Find where the given text appears and provide that cell's center as (X, Y) coordinate. 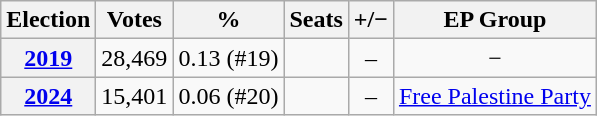
2024 (48, 96)
Votes (134, 20)
Election (48, 20)
28,469 (134, 58)
+/− (370, 20)
15,401 (134, 96)
Free Palestine Party (494, 96)
0.06 (#20) (228, 96)
2019 (48, 58)
% (228, 20)
EP Group (494, 20)
0.13 (#19) (228, 58)
Seats (316, 20)
− (494, 58)
